Locate the cell with the specified text and output its (x, y) center coordinate. 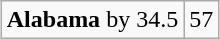
57 (202, 19)
Alabama by 34.5 (92, 19)
